Determine the [x, y] coordinate at the center of the cell enclosing the given text.  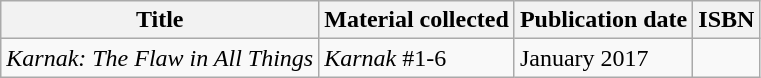
Material collected [417, 20]
January 2017 [603, 58]
Karnak: The Flaw in All Things [160, 58]
ISBN [726, 20]
Karnak #1-6 [417, 58]
Title [160, 20]
Publication date [603, 20]
